Search for the cell housing the specified text and yield its (x, y) center coordinate. 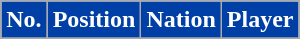
Position (94, 20)
Player (260, 20)
Nation (181, 20)
No. (24, 20)
